Detect which cell encompasses the target text, then output its [X, Y] center coordinate. 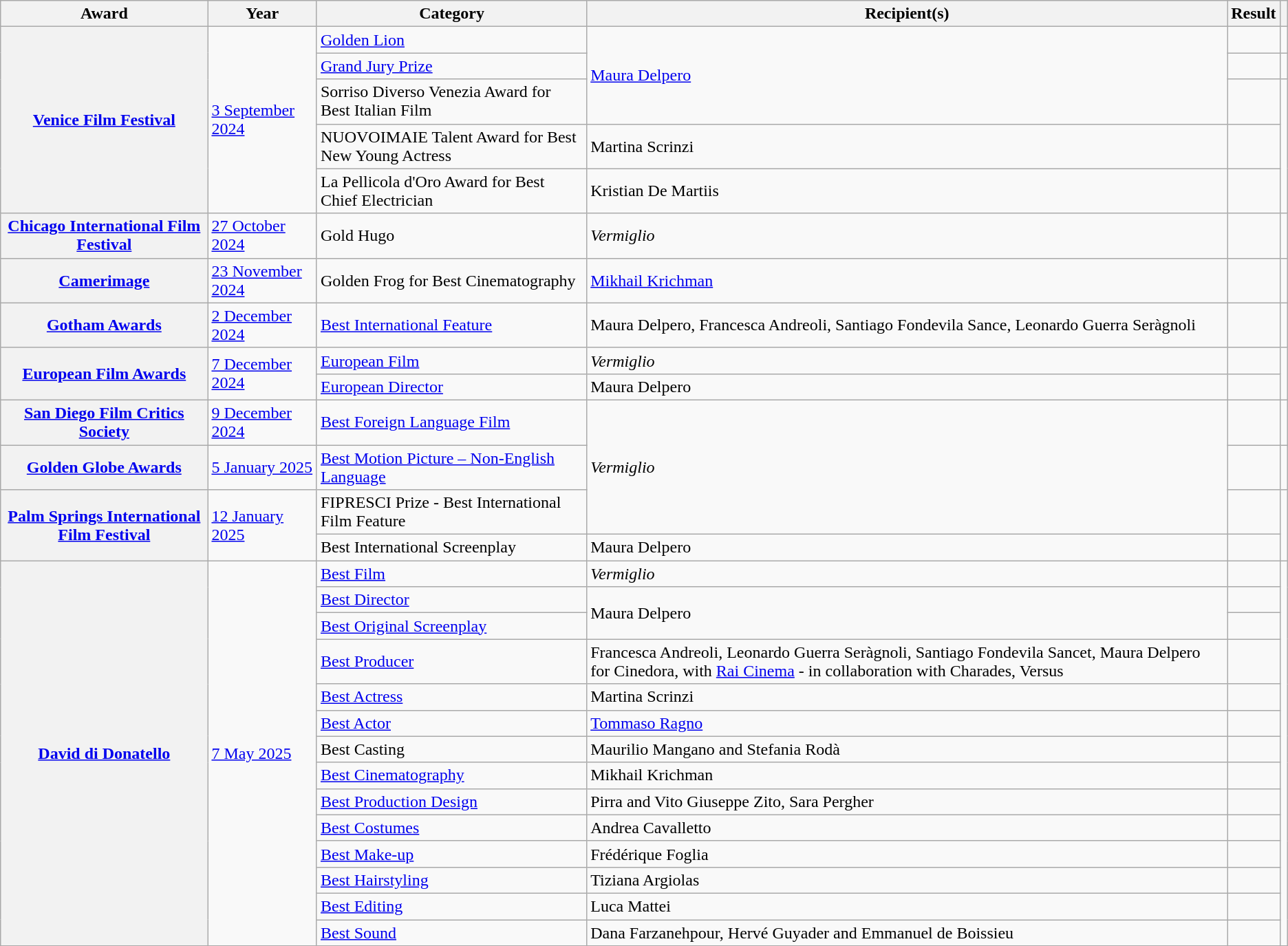
Tiziana Argiolas [907, 880]
European Film Awards [105, 374]
Best Casting [451, 749]
Grand Jury Prize [451, 66]
Recipient(s) [907, 14]
Best Editing [451, 906]
Best Hairstyling [451, 880]
Chicago International Film Festival [105, 235]
Golden Frog for Best Cinematography [451, 281]
7 May 2025 [263, 753]
12 January 2025 [263, 526]
Best Original Screenplay [451, 626]
Andrea Cavalletto [907, 828]
5 January 2025 [263, 466]
Best International Screenplay [451, 548]
3 September 2024 [263, 120]
Best Foreign Language Film [451, 422]
Year [263, 14]
Result [1254, 14]
Best Director [451, 600]
Best Actor [451, 723]
Golden Lion [451, 40]
David di Donatello [105, 753]
Category [451, 14]
San Diego Film Critics Society [105, 422]
Gold Hugo [451, 235]
Best Motion Picture – Non-English Language [451, 466]
La Pellicola d'Oro Award for Best Chief Electrician [451, 191]
Golden Globe Awards [105, 466]
Gotham Awards [105, 325]
Best Cinematography [451, 775]
27 October 2024 [263, 235]
Camerimage [105, 281]
Best Costumes [451, 828]
Maurilio Mangano and Stefania Rodà [907, 749]
European Film [451, 361]
Dana Farzanehpour, Hervé Guyader and Emmanuel de Boissieu [907, 932]
23 November 2024 [263, 281]
Best Film [451, 574]
Pirra and Vito Giuseppe Zito, Sara Pergher [907, 802]
Venice Film Festival [105, 120]
Best Production Design [451, 802]
Best Sound [451, 932]
Maura Delpero, Francesca Andreoli, Santiago Fondevila Sance, Leonardo Guerra Seràgnoli [907, 325]
Award [105, 14]
Best Make-up [451, 854]
Best International Feature [451, 325]
FIPRESCI Prize - Best International Film Feature [451, 512]
9 December 2024 [263, 422]
European Director [451, 387]
NUOVOIMAIE Talent Award for Best New Young Actress [451, 146]
Sorriso Diverso Venezia Award for Best Italian Film [451, 102]
2 December 2024 [263, 325]
Frédérique Foglia [907, 854]
Best Actress [451, 697]
7 December 2024 [263, 374]
Tommaso Ragno [907, 723]
Kristian De Martiis [907, 191]
Luca Mattei [907, 906]
Best Producer [451, 662]
Palm Springs International Film Festival [105, 526]
